Search for the cell housing the specified text and yield its (x, y) center coordinate. 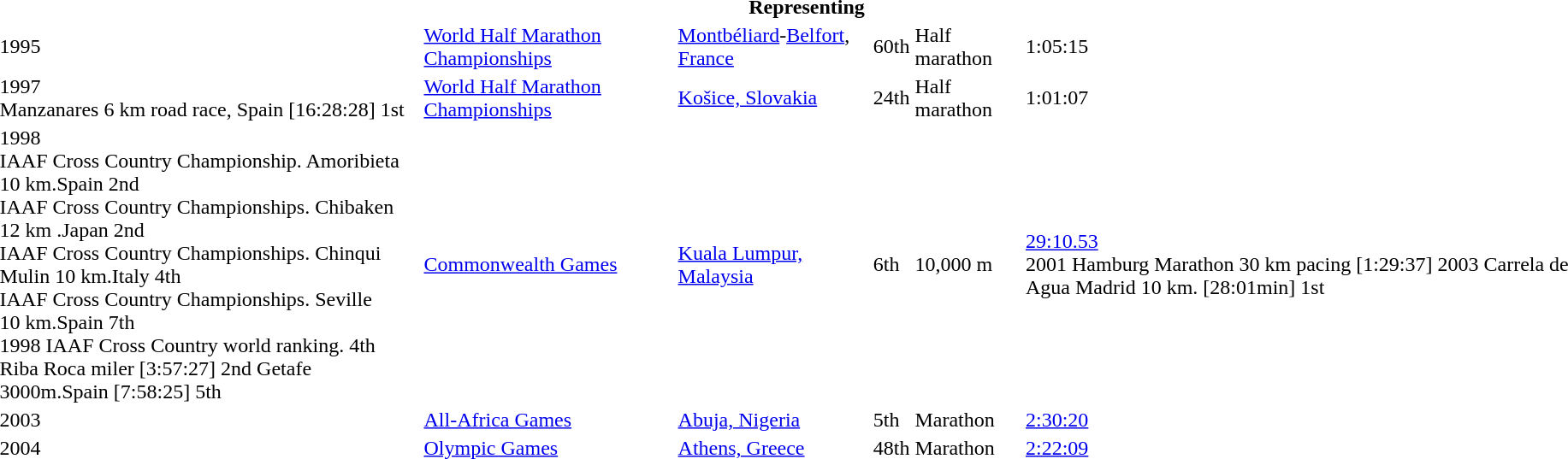
60th (891, 46)
Kuala Lumpur, Malaysia (773, 265)
6th (891, 265)
Montbéliard-Belfort, France (773, 46)
Košice, Slovakia (773, 97)
Abuja, Nigeria (773, 420)
10,000 m (968, 265)
24th (891, 97)
5th (891, 420)
All-Africa Games (548, 420)
Marathon (968, 420)
Commonwealth Games (548, 265)
